Locate the cell with the specified text and output its [X, Y] center coordinate. 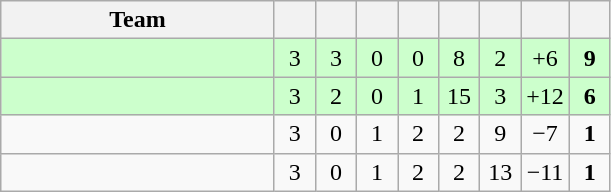
−7 [546, 134]
8 [460, 58]
6 [590, 96]
+12 [546, 96]
15 [460, 96]
Team [138, 20]
−11 [546, 172]
+6 [546, 58]
13 [500, 172]
